From the cell containing the given text, extract its center point as (X, Y) coordinate. 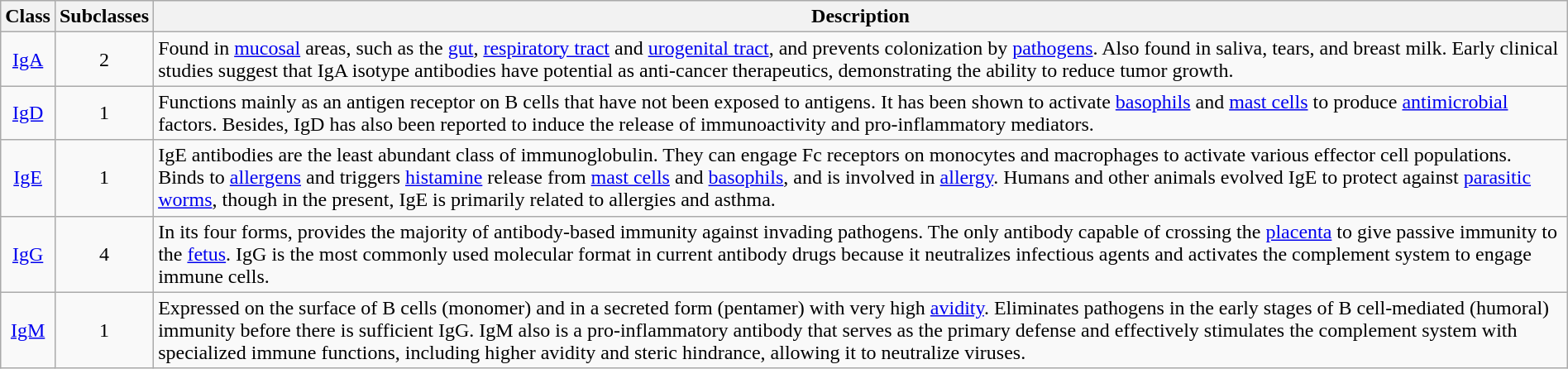
Class (28, 17)
IgG (28, 254)
4 (104, 254)
2 (104, 60)
Subclasses (104, 17)
IgA (28, 60)
Description (861, 17)
IgE (28, 178)
IgM (28, 330)
IgD (28, 113)
